Scan for the cell matching the given text and deliver its [X, Y] coordinate at center. 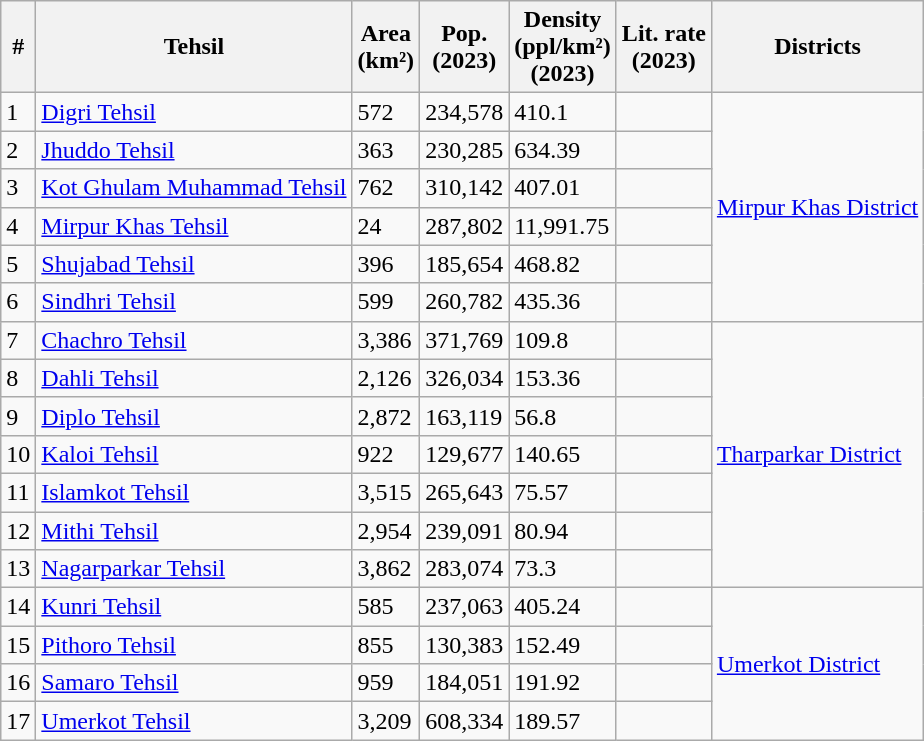
152.49 [563, 645]
310,142 [464, 188]
371,769 [464, 340]
8 [18, 378]
Density(ppl/km²)(2023) [563, 47]
260,782 [464, 302]
80.94 [563, 531]
Kaloi Tehsil [194, 454]
13 [18, 569]
Lit. rate(2023) [664, 47]
407.01 [563, 188]
Mithi Tehsil [194, 531]
Dahli Tehsil [194, 378]
109.8 [563, 340]
762 [386, 188]
191.92 [563, 683]
24 [386, 226]
Islamkot Tehsil [194, 492]
230,285 [464, 150]
# [18, 47]
922 [386, 454]
15 [18, 645]
11 [18, 492]
75.57 [563, 492]
435.36 [563, 302]
Umerkot Tehsil [194, 721]
287,802 [464, 226]
585 [386, 607]
572 [386, 112]
2,954 [386, 531]
Tehsil [194, 47]
130,383 [464, 645]
Digri Tehsil [194, 112]
3,209 [386, 721]
7 [18, 340]
237,063 [464, 607]
2,872 [386, 416]
163,119 [464, 416]
11,991.75 [563, 226]
2 [18, 150]
405.24 [563, 607]
1 [18, 112]
Districts [817, 47]
Sindhri Tehsil [194, 302]
Chachro Tehsil [194, 340]
153.36 [563, 378]
396 [386, 264]
855 [386, 645]
2,126 [386, 378]
17 [18, 721]
599 [386, 302]
Diplo Tehsil [194, 416]
129,677 [464, 454]
16 [18, 683]
185,654 [464, 264]
9 [18, 416]
634.39 [563, 150]
234,578 [464, 112]
10 [18, 454]
Area(km²) [386, 47]
468.82 [563, 264]
Mirpur Khas District [817, 207]
Kunri Tehsil [194, 607]
184,051 [464, 683]
14 [18, 607]
265,643 [464, 492]
56.8 [563, 416]
140.65 [563, 454]
Shujabad Tehsil [194, 264]
Jhuddo Tehsil [194, 150]
5 [18, 264]
239,091 [464, 531]
410.1 [563, 112]
3,862 [386, 569]
Samaro Tehsil [194, 683]
3 [18, 188]
Pop.(2023) [464, 47]
Kot Ghulam Muhammad Tehsil [194, 188]
3,386 [386, 340]
608,334 [464, 721]
3,515 [386, 492]
363 [386, 150]
283,074 [464, 569]
73.3 [563, 569]
326,034 [464, 378]
Umerkot District [817, 664]
Mirpur Khas Tehsil [194, 226]
4 [18, 226]
Pithoro Tehsil [194, 645]
959 [386, 683]
Nagarparkar Tehsil [194, 569]
Tharparkar District [817, 454]
6 [18, 302]
12 [18, 531]
189.57 [563, 721]
